For the text-containing cell, return its midpoint in [X, Y] coordinate format. 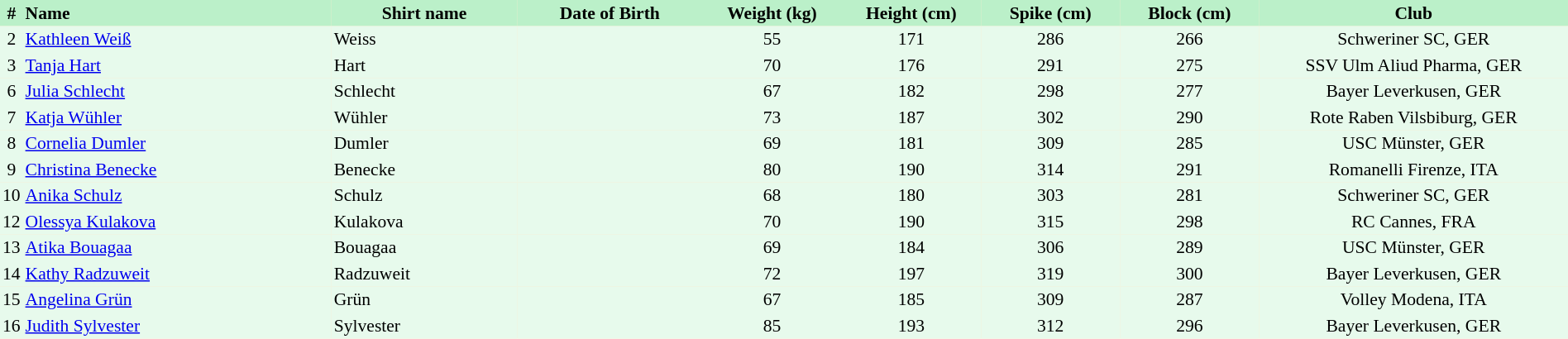
# [12, 13]
Kulakova [425, 222]
Volley Modena, ITA [1413, 299]
68 [772, 195]
Shirt name [425, 13]
Grün [425, 299]
281 [1189, 195]
Weiss [425, 40]
73 [772, 117]
Height (cm) [911, 13]
286 [1050, 40]
Weight (kg) [772, 13]
8 [12, 144]
Julia Schlecht [177, 91]
289 [1189, 248]
275 [1189, 65]
10 [12, 195]
296 [1189, 326]
287 [1189, 299]
Club [1413, 13]
Rote Raben Vilsbiburg, GER [1413, 117]
16 [12, 326]
SSV Ulm Aliud Pharma, GER [1413, 65]
300 [1189, 274]
Katja Wühler [177, 117]
80 [772, 169]
Radzuweit [425, 274]
181 [911, 144]
Anika Schulz [177, 195]
Name [177, 13]
12 [12, 222]
Cornelia Dumler [177, 144]
Schlecht [425, 91]
6 [12, 91]
285 [1189, 144]
55 [772, 40]
314 [1050, 169]
187 [911, 117]
Date of Birth [610, 13]
15 [12, 299]
306 [1050, 248]
13 [12, 248]
Hart [425, 65]
Kathy Radzuweit [177, 274]
303 [1050, 195]
9 [12, 169]
72 [772, 274]
Christina Benecke [177, 169]
Schulz [425, 195]
Bouagaa [425, 248]
Romanelli Firenze, ITA [1413, 169]
312 [1050, 326]
193 [911, 326]
277 [1189, 91]
2 [12, 40]
185 [911, 299]
171 [911, 40]
Angelina Grün [177, 299]
14 [12, 274]
Spike (cm) [1050, 13]
3 [12, 65]
Atika Bouagaa [177, 248]
85 [772, 326]
Block (cm) [1189, 13]
Benecke [425, 169]
266 [1189, 40]
7 [12, 117]
197 [911, 274]
176 [911, 65]
302 [1050, 117]
315 [1050, 222]
Kathleen Weiß [177, 40]
Tanja Hart [177, 65]
Wühler [425, 117]
Olessya Kulakova [177, 222]
184 [911, 248]
319 [1050, 274]
182 [911, 91]
290 [1189, 117]
RC Cannes, FRA [1413, 222]
180 [911, 195]
Sylvester [425, 326]
Dumler [425, 144]
Judith Sylvester [177, 326]
